Scan for the cell matching the given text and deliver its (x, y) coordinate at center. 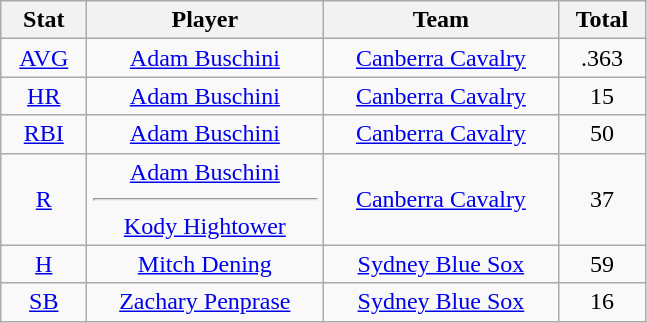
HR (44, 96)
Total (602, 20)
.363 (602, 58)
37 (602, 199)
RBI (44, 134)
16 (602, 302)
Adam BuschiniKody Hightower (205, 199)
50 (602, 134)
R (44, 199)
Stat (44, 20)
Player (205, 20)
15 (602, 96)
59 (602, 264)
Zachary Penprase (205, 302)
SB (44, 302)
Team (441, 20)
Mitch Dening (205, 264)
H (44, 264)
AVG (44, 58)
